Capture the cell that displays the provided text and extract its [x, y] central coordinate. 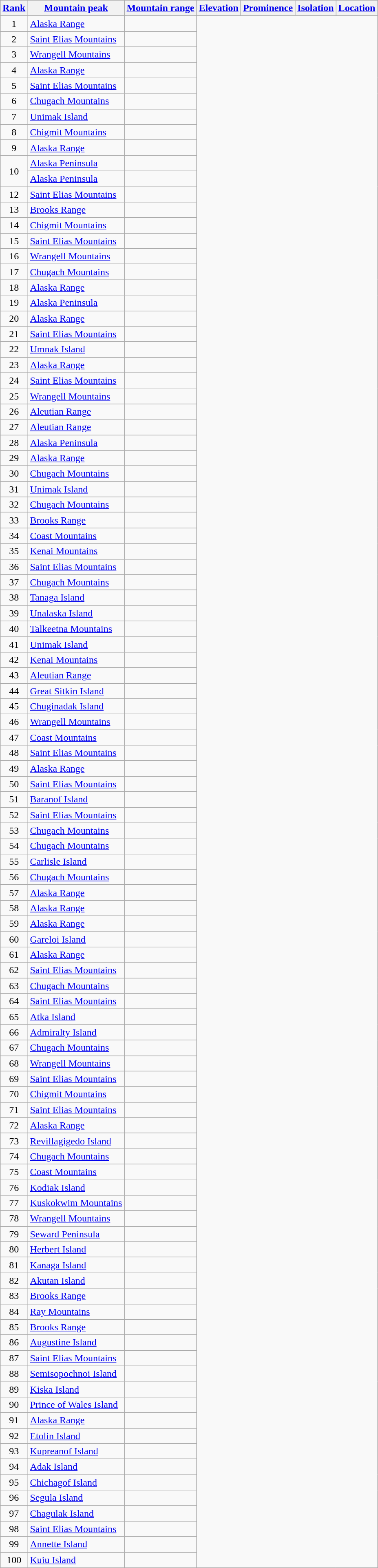
94 [14, 1467]
Admiralty Island [76, 1032]
21 [14, 334]
66 [14, 1032]
15 [14, 241]
81 [14, 1265]
Location [357, 8]
Kiska Island [76, 1389]
Akutan Island [76, 1281]
46 [14, 722]
Etolin Island [76, 1435]
38 [14, 598]
35 [14, 551]
28 [14, 442]
Kuiu Island [76, 1560]
43 [14, 675]
24 [14, 380]
22 [14, 349]
Carlisle Island [76, 861]
18 [14, 287]
Umnak Island [76, 349]
87 [14, 1358]
8 [14, 132]
Revillagigedo Island [76, 1141]
23 [14, 365]
Isolation [316, 8]
32 [14, 505]
57 [14, 892]
Elevation [219, 8]
Chichagof Island [76, 1482]
37 [14, 582]
60 [14, 939]
Unalaska Island [76, 613]
74 [14, 1156]
50 [14, 784]
33 [14, 520]
75 [14, 1172]
Atka Island [76, 1017]
47 [14, 738]
92 [14, 1435]
36 [14, 567]
Adak Island [76, 1467]
Prominence [267, 8]
56 [14, 877]
41 [14, 644]
Annette Island [76, 1544]
55 [14, 861]
27 [14, 427]
39 [14, 613]
30 [14, 474]
64 [14, 1001]
Semisopochnoi Island [76, 1374]
2 [14, 39]
Chuginadak Island [76, 707]
53 [14, 830]
69 [14, 1079]
Segula Island [76, 1498]
Kupreanof Island [76, 1451]
80 [14, 1250]
Baranof Island [76, 799]
58 [14, 908]
45 [14, 707]
Kanaga Island [76, 1265]
59 [14, 923]
19 [14, 303]
Mountain peak [76, 8]
91 [14, 1420]
Great Sitkin Island [76, 691]
16 [14, 256]
13 [14, 210]
17 [14, 272]
Seward Peninsula [76, 1234]
Chagulak Island [76, 1513]
77 [14, 1203]
62 [14, 970]
31 [14, 489]
51 [14, 799]
68 [14, 1063]
63 [14, 986]
Mountain range [161, 8]
Ray Mountains [76, 1312]
12 [14, 194]
90 [14, 1405]
70 [14, 1094]
88 [14, 1374]
4 [14, 70]
79 [14, 1234]
71 [14, 1110]
44 [14, 691]
65 [14, 1017]
34 [14, 536]
Kodiak Island [76, 1188]
85 [14, 1327]
86 [14, 1343]
49 [14, 769]
5 [14, 86]
Rank [14, 8]
78 [14, 1219]
10 [14, 171]
99 [14, 1544]
48 [14, 753]
25 [14, 396]
Herbert Island [76, 1250]
Talkeetna Mountains [76, 629]
26 [14, 411]
Prince of Wales Island [76, 1405]
52 [14, 815]
95 [14, 1482]
40 [14, 629]
Tanaga Island [76, 598]
96 [14, 1498]
72 [14, 1125]
54 [14, 846]
42 [14, 660]
Kuskokwim Mountains [76, 1203]
3 [14, 55]
73 [14, 1141]
Gareloi Island [76, 939]
84 [14, 1312]
67 [14, 1048]
20 [14, 318]
97 [14, 1513]
Augustine Island [76, 1343]
83 [14, 1296]
6 [14, 101]
9 [14, 148]
7 [14, 117]
82 [14, 1281]
1 [14, 24]
100 [14, 1560]
89 [14, 1389]
93 [14, 1451]
29 [14, 458]
14 [14, 225]
98 [14, 1529]
76 [14, 1188]
61 [14, 955]
